Provide the [x, y] coordinate of the cell's center where the given text is located.  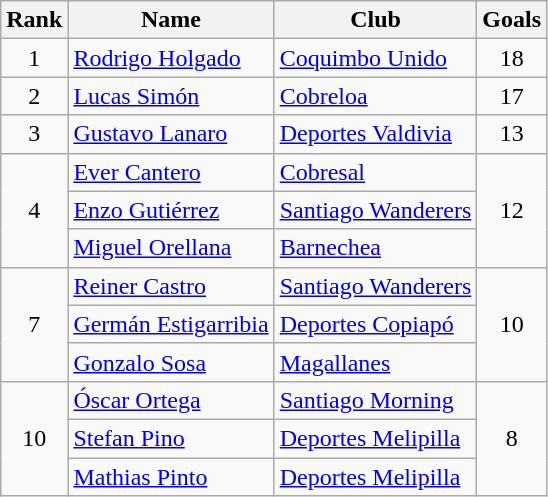
Cobresal [376, 172]
Santiago Morning [376, 400]
Mathias Pinto [171, 477]
8 [512, 438]
Stefan Pino [171, 438]
Gonzalo Sosa [171, 362]
12 [512, 210]
1 [34, 58]
2 [34, 96]
17 [512, 96]
7 [34, 324]
Magallanes [376, 362]
Gustavo Lanaro [171, 134]
Deportes Valdivia [376, 134]
Ever Cantero [171, 172]
Miguel Orellana [171, 248]
Goals [512, 20]
3 [34, 134]
Rodrigo Holgado [171, 58]
Barnechea [376, 248]
Name [171, 20]
13 [512, 134]
Enzo Gutiérrez [171, 210]
Cobreloa [376, 96]
Germán Estigarribia [171, 324]
Club [376, 20]
Rank [34, 20]
Lucas Simón [171, 96]
Óscar Ortega [171, 400]
Coquimbo Unido [376, 58]
Deportes Copiapó [376, 324]
18 [512, 58]
Reiner Castro [171, 286]
4 [34, 210]
